Scan for the cell matching the given text and deliver its (X, Y) coordinate at center. 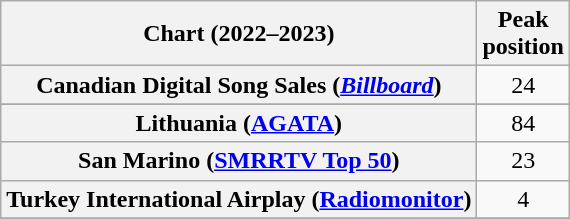
San Marino (SMRRTV Top 50) (239, 161)
Canadian Digital Song Sales (Billboard) (239, 85)
Chart (2022–2023) (239, 34)
Turkey International Airplay (Radiomonitor) (239, 199)
24 (523, 85)
84 (523, 123)
Peakposition (523, 34)
Lithuania (AGATA) (239, 123)
4 (523, 199)
23 (523, 161)
